For the text-containing cell, return its midpoint in (x, y) coordinate format. 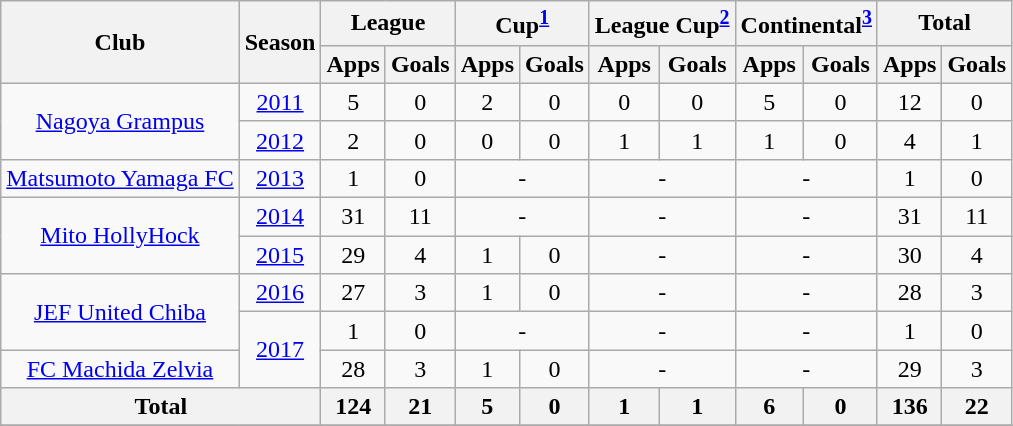
Mito HollyHock (120, 236)
2012 (280, 140)
2014 (280, 217)
Nagoya Grampus (120, 121)
6 (769, 407)
Season (280, 42)
Matsumoto Yamaga FC (120, 178)
FC Machida Zelvia (120, 369)
Club (120, 42)
27 (353, 293)
21 (420, 407)
2015 (280, 255)
Continental3 (806, 24)
2016 (280, 293)
Cup1 (522, 24)
JEF United Chiba (120, 312)
2013 (280, 178)
League Cup2 (662, 24)
12 (909, 102)
124 (353, 407)
22 (977, 407)
30 (909, 255)
2017 (280, 350)
2011 (280, 102)
League (388, 24)
136 (909, 407)
